Scan for the cell matching the given text and deliver its (x, y) coordinate at center. 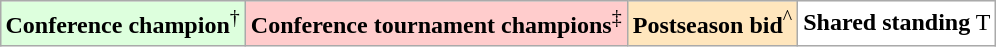
Conference tournament champions‡ (436, 24)
Shared standing T (897, 24)
Postseason bid^ (712, 24)
Conference champion† (122, 24)
